Provide the (x, y) coordinate of the cell's center where the given text is located.  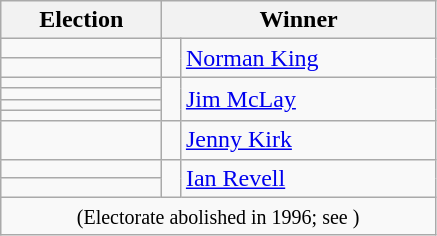
(Electorate abolished in 1996; see ) (218, 216)
Jim McLay (308, 99)
Winner (299, 20)
Jenny Kirk (308, 140)
Ian Revell (308, 178)
Election (82, 20)
Norman King (308, 58)
